Output the (X, Y) coordinate of the center of the cell containing the given text.  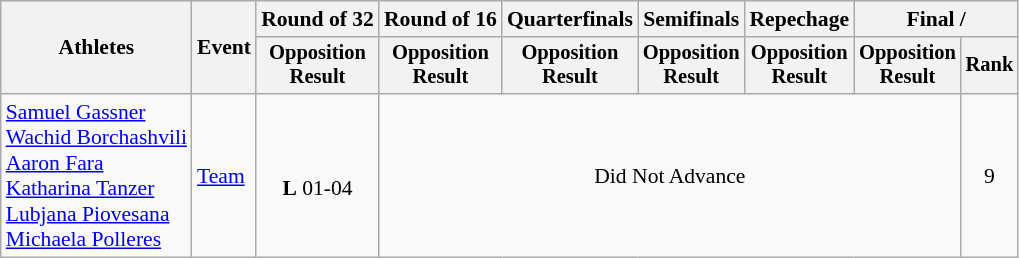
Did Not Advance (670, 176)
Athletes (96, 48)
Rank (990, 66)
Round of 16 (440, 19)
Samuel GassnerWachid BorchashviliAaron FaraKatharina TanzerLubjana PiovesanaMichaela Polleres (96, 176)
Semifinals (692, 19)
L 01-04 (318, 176)
Team (224, 176)
Round of 32 (318, 19)
9 (990, 176)
Event (224, 48)
Final / (936, 19)
Quarterfinals (570, 19)
Repechage (799, 19)
